Output the [x, y] coordinate of the center of the cell containing the given text.  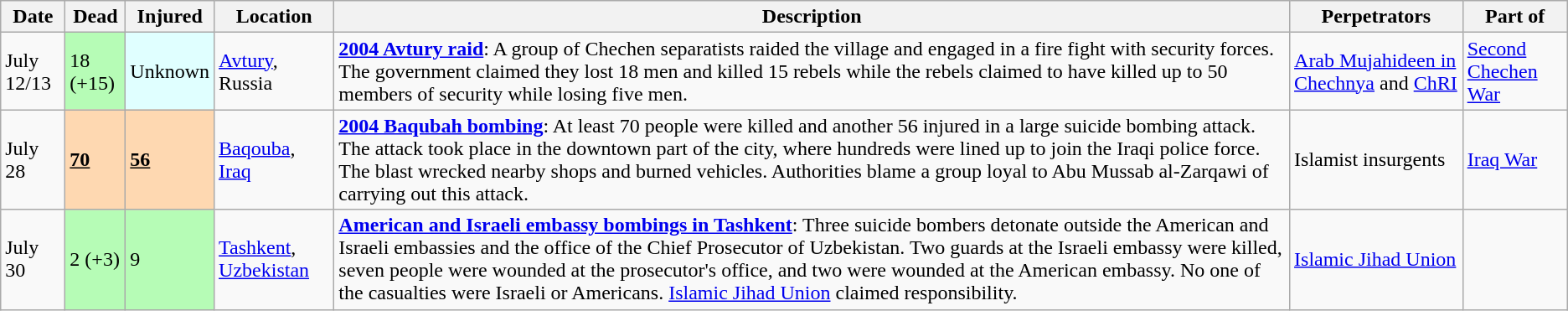
Iraq War [1514, 159]
July 12/13 [34, 71]
Avtury, Russia [275, 71]
18 (+15) [95, 71]
Islamist insurgents [1377, 159]
2 (+3) [95, 260]
Tashkent, Uzbekistan [275, 260]
Islamic Jihad Union [1377, 260]
Location [275, 17]
July 28 [34, 159]
70 [95, 159]
56 [170, 159]
July 30 [34, 260]
Part of [1514, 17]
Dead [95, 17]
9 [170, 260]
Baqouba, Iraq [275, 159]
Second Chechen War [1514, 71]
Unknown [170, 71]
Date [34, 17]
Description [812, 17]
Injured [170, 17]
Perpetrators [1377, 17]
Arab Mujahideen in Chechnya and ChRI [1377, 71]
